Determine the (X, Y) coordinate at the center of the cell enclosing the given text.  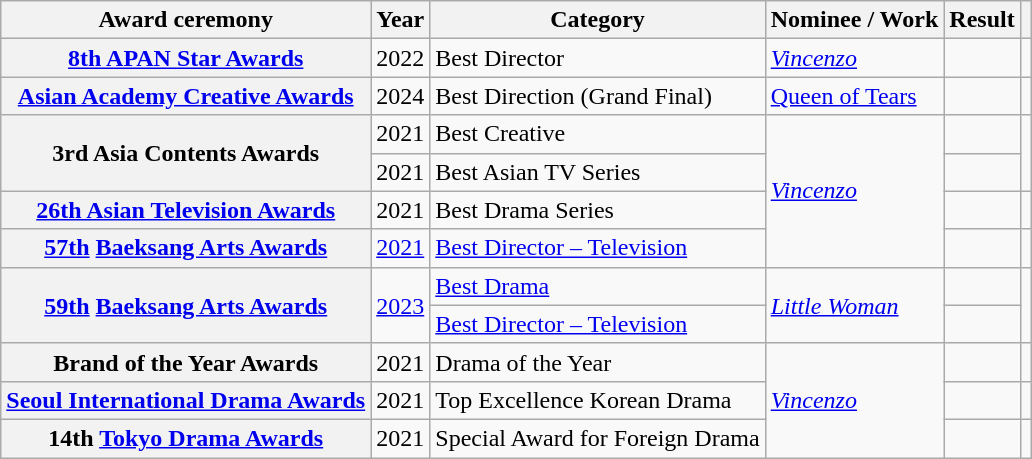
Queen of Tears (854, 96)
26th Asian Television Awards (186, 210)
Best Drama Series (598, 210)
Asian Academy Creative Awards (186, 96)
Year (400, 20)
Best Asian TV Series (598, 172)
Best Creative (598, 134)
Seoul International Drama Awards (186, 400)
Best Direction (Grand Final) (598, 96)
Brand of the Year Awards (186, 362)
57th Baeksang Arts Awards (186, 248)
3rd Asia Contents Awards (186, 153)
Drama of the Year (598, 362)
Nominee / Work (854, 20)
Category (598, 20)
Special Award for Foreign Drama (598, 438)
59th Baeksang Arts Awards (186, 305)
Little Woman (854, 305)
14th Tokyo Drama Awards (186, 438)
Result (982, 20)
Best Director (598, 58)
Best Drama (598, 286)
8th APAN Star Awards (186, 58)
2024 (400, 96)
2022 (400, 58)
Award ceremony (186, 20)
2023 (400, 305)
Top Excellence Korean Drama (598, 400)
